Return the (X, Y) coordinate for the center point of the cell that contains the specified text.  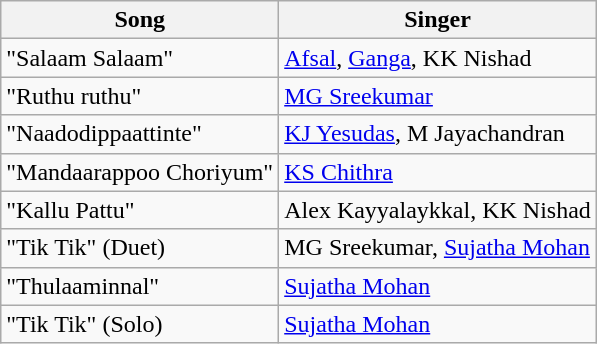
"Mandaarappoo Choriyum" (140, 172)
"Tik Tik" (Solo) (140, 324)
"Salaam Salaam" (140, 58)
"Kallu Pattu" (140, 210)
Singer (438, 20)
MG Sreekumar, Sujatha Mohan (438, 248)
Song (140, 20)
Afsal, Ganga, KK Nishad (438, 58)
Alex Kayyalaykkal, KK Nishad (438, 210)
"Thulaaminnal" (140, 286)
KS Chithra (438, 172)
"Ruthu ruthu" (140, 96)
"Tik Tik" (Duet) (140, 248)
KJ Yesudas, M Jayachandran (438, 134)
"Naadodippaattinte" (140, 134)
MG Sreekumar (438, 96)
